Provide the [X, Y] coordinate of the cell's center where the given text is located.  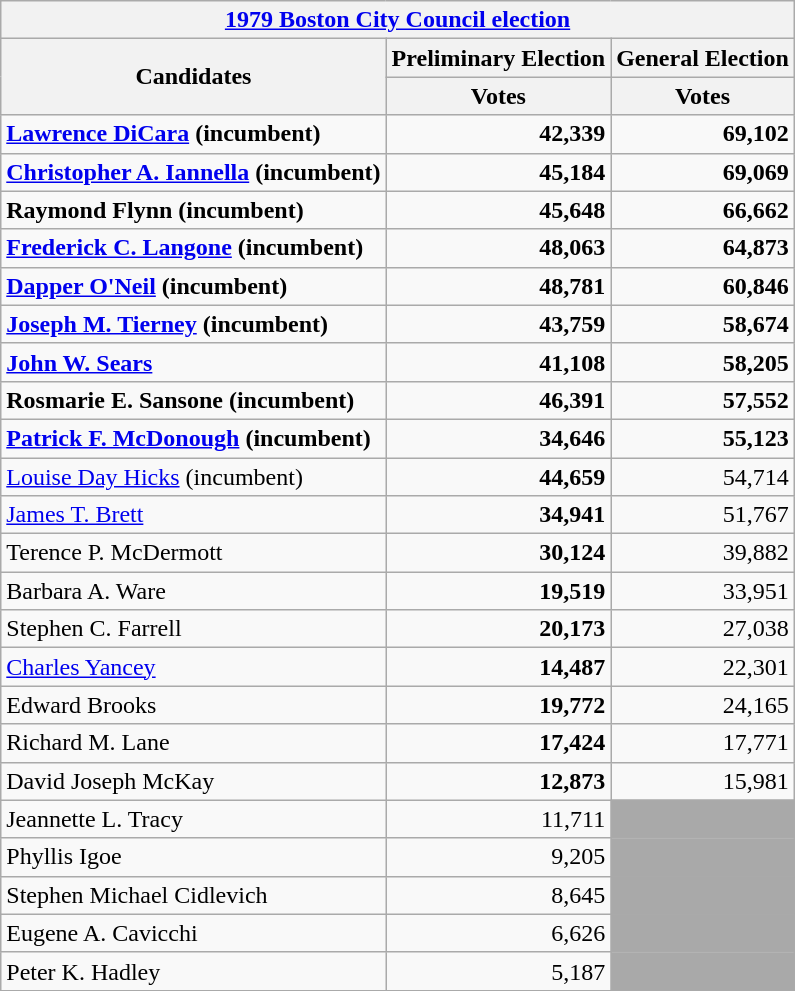
Stephen Michael Cidlevich [194, 895]
69,069 [703, 172]
54,714 [703, 477]
45,648 [498, 210]
Dapper O'Neil (incumbent) [194, 286]
69,102 [703, 134]
57,552 [703, 400]
Louise Day Hicks (incumbent) [194, 477]
Barbara A. Ware [194, 591]
51,767 [703, 515]
Joseph M. Tierney (incumbent) [194, 324]
Rosmarie E. Sansone (incumbent) [194, 400]
41,108 [498, 362]
12,873 [498, 781]
46,391 [498, 400]
1979 Boston City Council election [398, 20]
8,645 [498, 895]
Richard M. Lane [194, 743]
Edward Brooks [194, 705]
Phyllis Igoe [194, 857]
Patrick F. McDonough (incumbent) [194, 438]
Christopher A. Iannella (incumbent) [194, 172]
55,123 [703, 438]
48,781 [498, 286]
17,771 [703, 743]
48,063 [498, 248]
34,941 [498, 515]
58,674 [703, 324]
45,184 [498, 172]
14,487 [498, 667]
Frederick C. Langone (incumbent) [194, 248]
64,873 [703, 248]
27,038 [703, 629]
6,626 [498, 933]
11,711 [498, 819]
Peter K. Hadley [194, 971]
Charles Yancey [194, 667]
Preliminary Election [498, 58]
39,882 [703, 553]
43,759 [498, 324]
19,772 [498, 705]
15,981 [703, 781]
44,659 [498, 477]
33,951 [703, 591]
24,165 [703, 705]
19,519 [498, 591]
James T. Brett [194, 515]
David Joseph McKay [194, 781]
Lawrence DiCara (incumbent) [194, 134]
22,301 [703, 667]
60,846 [703, 286]
66,662 [703, 210]
Stephen C. Farrell [194, 629]
John W. Sears [194, 362]
Eugene A. Cavicchi [194, 933]
17,424 [498, 743]
58,205 [703, 362]
Candidates [194, 77]
Raymond Flynn (incumbent) [194, 210]
20,173 [498, 629]
5,187 [498, 971]
42,339 [498, 134]
Terence P. McDermott [194, 553]
Jeannette L. Tracy [194, 819]
30,124 [498, 553]
34,646 [498, 438]
9,205 [498, 857]
General Election [703, 58]
